Detect which cell encompasses the target text, then output its [X, Y] center coordinate. 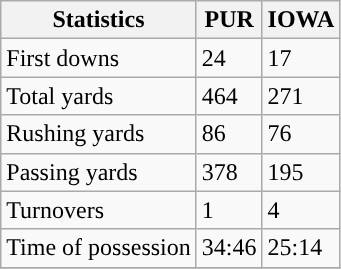
271 [301, 96]
17 [301, 58]
378 [229, 172]
Time of possession [99, 248]
25:14 [301, 248]
195 [301, 172]
86 [229, 134]
IOWA [301, 20]
24 [229, 58]
464 [229, 96]
Statistics [99, 20]
1 [229, 210]
First downs [99, 58]
76 [301, 134]
Passing yards [99, 172]
Total yards [99, 96]
Turnovers [99, 210]
Rushing yards [99, 134]
4 [301, 210]
PUR [229, 20]
34:46 [229, 248]
